Return [X, Y] of the center of cell containing provided text 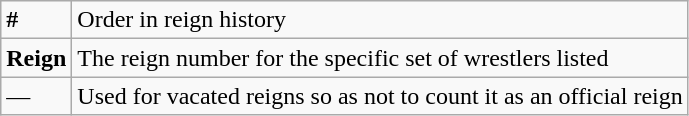
Used for vacated reigns so as not to count it as an official reign [380, 96]
Order in reign history [380, 20]
Reign [36, 58]
# [36, 20]
— [36, 96]
The reign number for the specific set of wrestlers listed [380, 58]
